Find where the given text appears and provide that cell's center as (x, y) coordinate. 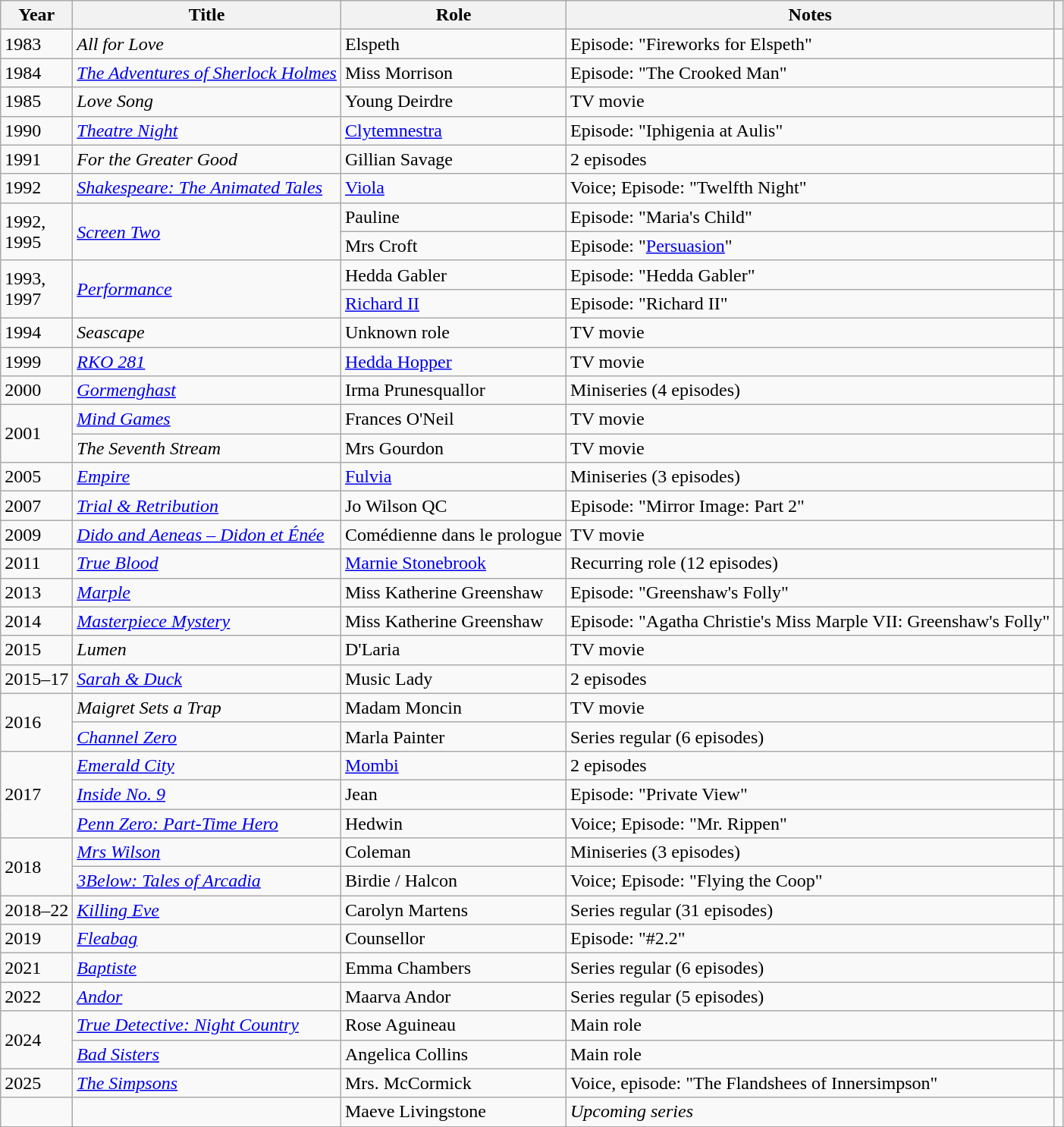
The Adventures of Sherlock Holmes (207, 73)
Empire (207, 477)
Lumen (207, 650)
Voice; Episode: "Mr. Rippen" (810, 823)
Episode: "Fireworks for Elspeth" (810, 44)
2017 (36, 794)
Frances O'Neil (454, 419)
For the Greater Good (207, 159)
Richard II (454, 303)
Role (454, 15)
1991 (36, 159)
RKO 281 (207, 362)
Viola (454, 188)
2000 (36, 391)
Mrs. McCormick (454, 1083)
1993,1997 (36, 289)
Trial & Retribution (207, 506)
3Below: Tales of Arcadia (207, 881)
Episode: "Iphigenia at Aulis" (810, 130)
Marla Painter (454, 736)
1999 (36, 362)
2014 (36, 621)
2011 (36, 563)
The Simpsons (207, 1083)
Angelica Collins (454, 1054)
Mrs Gourdon (454, 448)
Unknown role (454, 332)
Episode: "Private View" (810, 794)
Voice, episode: "The Flandshees of Innersimpson" (810, 1083)
2015–17 (36, 679)
Counsellor (454, 939)
Emerald City (207, 765)
2025 (36, 1083)
Young Deirdre (454, 102)
Theatre Night (207, 130)
Mind Games (207, 419)
Irma Prunesquallor (454, 391)
Episode: "Mirror Image: Part 2" (810, 506)
Episode: "The Crooked Man" (810, 73)
Penn Zero: Part-Time Hero (207, 823)
D'Laria (454, 650)
Gillian Savage (454, 159)
Mrs Croft (454, 246)
Pauline (454, 217)
Episode: "Hedda Gabler" (810, 275)
1985 (36, 102)
Mrs Wilson (207, 852)
2018–22 (36, 910)
Shakespeare: The Animated Tales (207, 188)
2022 (36, 997)
1984 (36, 73)
Hedwin (454, 823)
Elspeth (454, 44)
Year (36, 15)
Hedda Hopper (454, 362)
2024 (36, 1040)
Maigret Sets a Trap (207, 708)
Maeve Livingstone (454, 1112)
Gormenghast (207, 391)
Baptiste (207, 968)
Bad Sisters (207, 1054)
True Blood (207, 563)
1983 (36, 44)
Recurring role (12 episodes) (810, 563)
Birdie / Halcon (454, 881)
Rose Aguineau (454, 1025)
Dido and Aeneas – Didon et Énée (207, 535)
1992,1995 (36, 231)
2019 (36, 939)
Sarah & Duck (207, 679)
Maarva Andor (454, 997)
Miss Morrison (454, 73)
Mombi (454, 765)
All for Love (207, 44)
Jo Wilson QC (454, 506)
Series regular (5 episodes) (810, 997)
Inside No. 9 (207, 794)
Upcoming series (810, 1112)
Episode: "Richard II" (810, 303)
Seascape (207, 332)
Episode: "Greenshaw's Folly" (810, 592)
Marple (207, 592)
Clytemnestra (454, 130)
Fulvia (454, 477)
2001 (36, 434)
Madam Moncin (454, 708)
Episode: "Maria's Child" (810, 217)
Andor (207, 997)
Episode: "Agatha Christie's Miss Marple VII: Greenshaw's Folly" (810, 621)
Voice; Episode: "Twelfth Night" (810, 188)
Hedda Gabler (454, 275)
Series regular (31 episodes) (810, 910)
Killing Eve (207, 910)
2018 (36, 867)
1992 (36, 188)
2021 (36, 968)
2016 (36, 722)
2013 (36, 592)
Love Song (207, 102)
Fleabag (207, 939)
2015 (36, 650)
True Detective: Night Country (207, 1025)
Emma Chambers (454, 968)
Title (207, 15)
Screen Two (207, 231)
2007 (36, 506)
Voice; Episode: "Flying the Coop" (810, 881)
Jean (454, 794)
Episode: "#2.2" (810, 939)
Music Lady (454, 679)
Carolyn Martens (454, 910)
2005 (36, 477)
The Seventh Stream (207, 448)
Channel Zero (207, 736)
2009 (36, 535)
Masterpiece Mystery (207, 621)
Notes (810, 15)
Miniseries (4 episodes) (810, 391)
Comédienne dans le prologue (454, 535)
Coleman (454, 852)
1990 (36, 130)
Episode: "Persuasion" (810, 246)
Performance (207, 289)
Marnie Stonebrook (454, 563)
1994 (36, 332)
